Extract the (x, y) coordinate from the center of the cell holding the provided text.  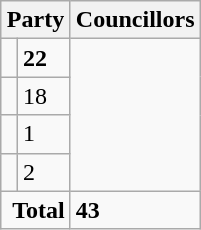
18 (44, 96)
1 (44, 134)
Party (36, 20)
22 (44, 58)
43 (135, 210)
Total (36, 210)
2 (44, 172)
Councillors (135, 20)
